Determine the (x, y) coordinate at the center of the cell enclosing the given text.  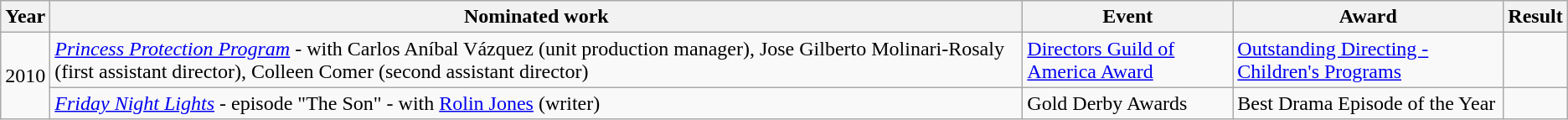
Award (1369, 17)
Friday Night Lights - episode "The Son" - with Rolin Jones (writer) (536, 103)
Best Drama Episode of the Year (1369, 103)
Result (1535, 17)
Gold Derby Awards (1127, 103)
Directors Guild of America Award (1127, 60)
Outstanding Directing - Children's Programs (1369, 60)
Nominated work (536, 17)
Year (25, 17)
Event (1127, 17)
2010 (25, 76)
